Return (X, Y) of the center of cell containing provided text 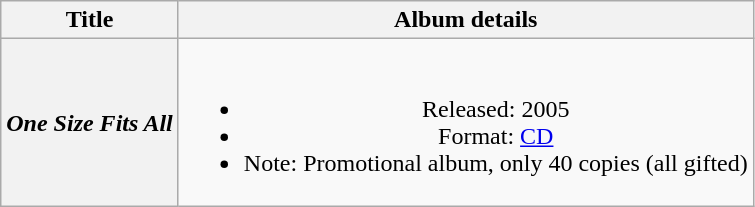
Title (90, 20)
Album details (466, 20)
One Size Fits All (90, 122)
Released: 2005Format: CDNote: Promotional album, only 40 copies (all gifted) (466, 122)
